Pinpoint the cell where the given text exists, returning its (X, Y) midpoint coordinate. 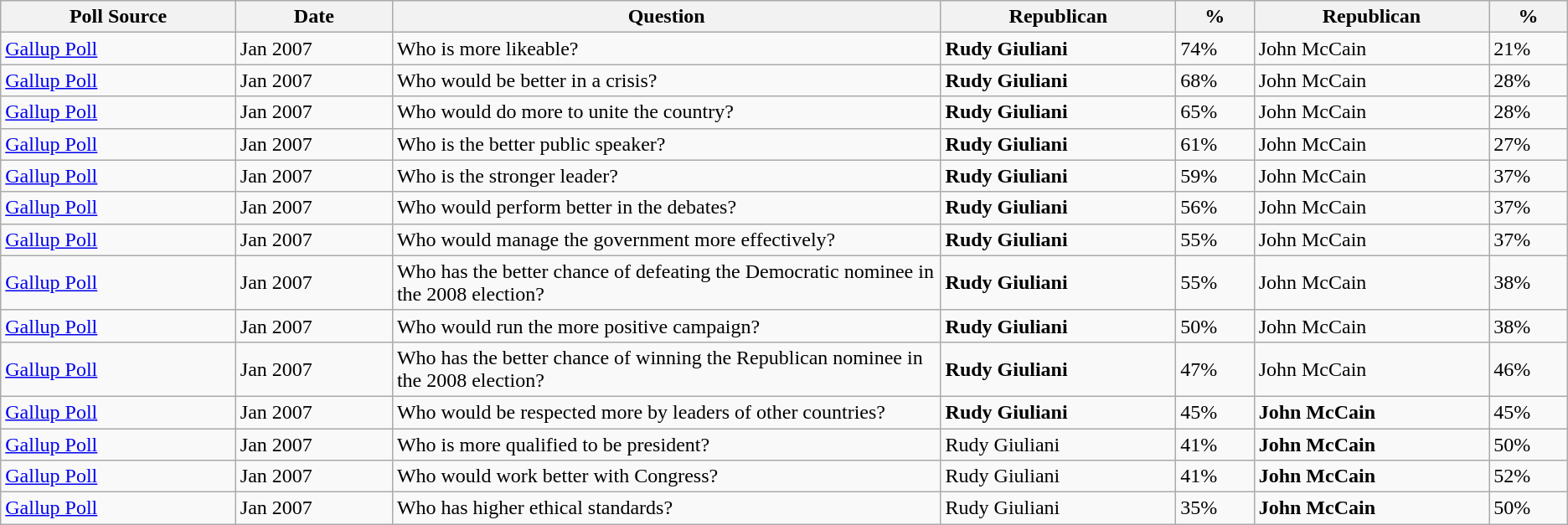
Question (667, 17)
47% (1215, 368)
Who has the better chance of winning the Republican nominee in the 2008 election? (667, 368)
74% (1215, 49)
Who would be better in a crisis? (667, 80)
46% (1529, 368)
Who would run the more positive campaign? (667, 326)
Who is more qualified to be president? (667, 445)
Who would manage the government more effectively? (667, 239)
Who would perform better in the debates? (667, 208)
Who would work better with Congress? (667, 476)
Poll Source (119, 17)
Date (313, 17)
Who is more likeable? (667, 49)
21% (1529, 49)
Who has higher ethical standards? (667, 508)
35% (1215, 508)
Who would do more to unite the country? (667, 112)
61% (1215, 144)
59% (1215, 176)
27% (1529, 144)
Who would be respected more by leaders of other countries? (667, 412)
Who has the better chance of defeating the Democratic nominee in the 2008 election? (667, 283)
56% (1215, 208)
65% (1215, 112)
68% (1215, 80)
Who is the stronger leader? (667, 176)
52% (1529, 476)
Who is the better public speaker? (667, 144)
